Capture the cell that displays the provided text and extract its [X, Y] central coordinate. 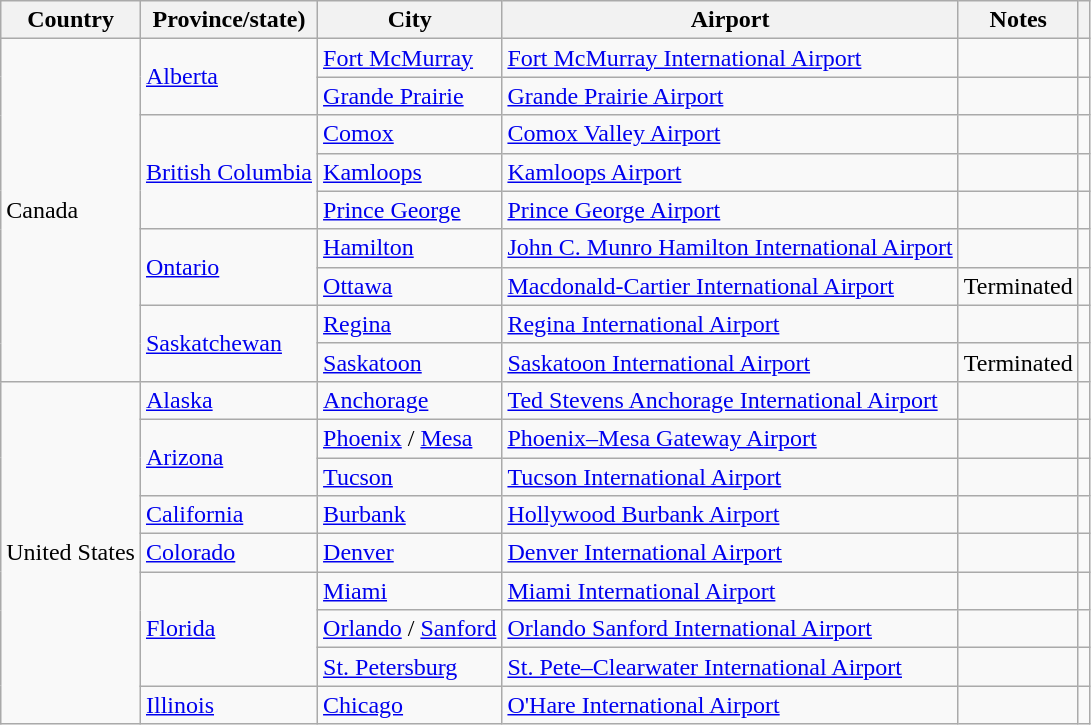
Denver [410, 553]
Grande Prairie Airport [730, 96]
Tucson [410, 477]
Phoenix / Mesa [410, 438]
O'Hare International Airport [730, 705]
St. Petersburg [410, 667]
Florida [228, 629]
Fort McMurray International Airport [730, 58]
Grande Prairie [410, 96]
Tucson International Airport [730, 477]
Hollywood Burbank Airport [730, 515]
City [410, 20]
Denver International Airport [730, 553]
Miami International Airport [730, 591]
John C. Munro Hamilton International Airport [730, 248]
Orlando Sanford International Airport [730, 629]
Regina International Airport [730, 324]
Ted Stevens Anchorage International Airport [730, 400]
Saskatoon International Airport [730, 362]
St. Pete–Clearwater International Airport [730, 667]
Prince George [410, 210]
Saskatoon [410, 362]
Illinois [228, 705]
Kamloops [410, 172]
Ontario [228, 267]
Hamilton [410, 248]
Comox Valley Airport [730, 134]
Arizona [228, 457]
Notes [1018, 20]
Saskatchewan [228, 343]
Macdonald-Cartier International Airport [730, 286]
Alaska [228, 400]
Kamloops Airport [730, 172]
Comox [410, 134]
Country [71, 20]
Regina [410, 324]
Alberta [228, 77]
Colorado [228, 553]
United States [71, 552]
Miami [410, 591]
Ottawa [410, 286]
Prince George Airport [730, 210]
California [228, 515]
Chicago [410, 705]
Burbank [410, 515]
British Columbia [228, 172]
Fort McMurray [410, 58]
Anchorage [410, 400]
Canada [71, 210]
Orlando / Sanford [410, 629]
Airport [730, 20]
Province/state) [228, 20]
Phoenix–Mesa Gateway Airport [730, 438]
